Locate the cell with the specified text and output its [X, Y] center coordinate. 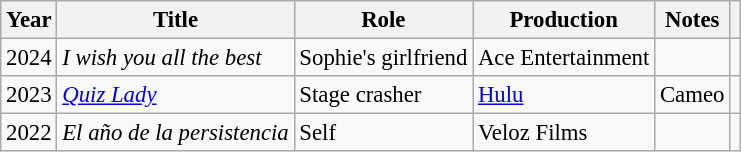
2024 [29, 58]
Year [29, 20]
Role [384, 20]
Title [176, 20]
Hulu [564, 95]
Production [564, 20]
2023 [29, 95]
Cameo [692, 95]
Quiz Lady [176, 95]
2022 [29, 133]
Stage crasher [384, 95]
Sophie's girlfriend [384, 58]
Notes [692, 20]
Ace Entertainment [564, 58]
I wish you all the best [176, 58]
Self [384, 133]
El año de la persistencia [176, 133]
Veloz Films [564, 133]
